Find where the given text appears and provide that cell's center as [x, y] coordinate. 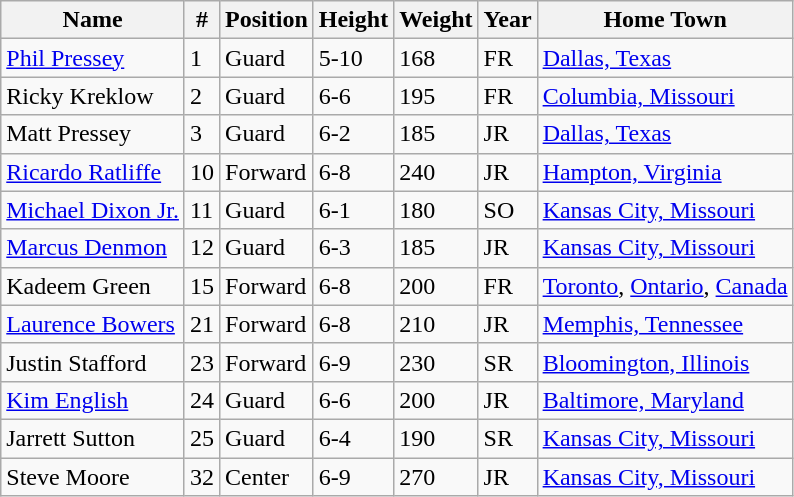
Bloomington, Illinois [665, 362]
Center [267, 477]
1 [202, 58]
240 [436, 172]
Memphis, Tennessee [665, 324]
168 [436, 58]
Position [267, 20]
11 [202, 210]
Home Town [665, 20]
15 [202, 286]
Weight [436, 20]
Michael Dixon Jr. [93, 210]
Columbia, Missouri [665, 96]
Year [508, 20]
Height [353, 20]
Jarrett Sutton [93, 438]
Marcus Denmon [93, 248]
Toronto, Ontario, Canada [665, 286]
6-3 [353, 248]
Phil Pressey [93, 58]
2 [202, 96]
190 [436, 438]
180 [436, 210]
10 [202, 172]
24 [202, 400]
195 [436, 96]
23 [202, 362]
270 [436, 477]
Kim English [93, 400]
Ricardo Ratliffe [93, 172]
Justin Stafford [93, 362]
Ricky Kreklow [93, 96]
# [202, 20]
SO [508, 210]
210 [436, 324]
Laurence Bowers [93, 324]
32 [202, 477]
6-4 [353, 438]
Matt Pressey [93, 134]
Name [93, 20]
230 [436, 362]
Hampton, Virginia [665, 172]
25 [202, 438]
6-1 [353, 210]
Kadeem Green [93, 286]
Steve Moore [93, 477]
21 [202, 324]
12 [202, 248]
6-2 [353, 134]
5-10 [353, 58]
Baltimore, Maryland [665, 400]
3 [202, 134]
